Determine the [x, y] coordinate at the center of the cell enclosing the given text.  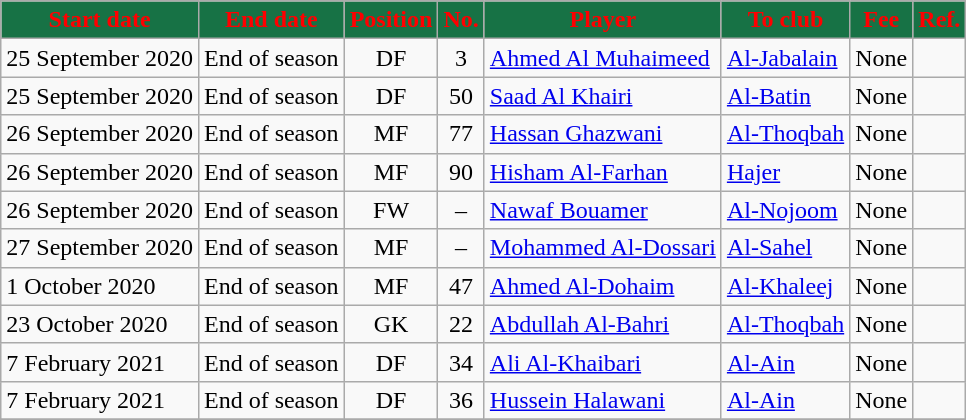
To club [785, 20]
Hussein Halawani [602, 400]
Abdullah Al-Bahri [602, 324]
No. [461, 20]
Start date [100, 20]
Ahmed Al-Dohaim [602, 286]
Al-Batin [785, 96]
End date [271, 20]
Player [602, 20]
Ahmed Al Muhaimeed [602, 58]
Al-Jabalain [785, 58]
34 [461, 362]
36 [461, 400]
22 [461, 324]
Al-Nojoom [785, 210]
Hajer [785, 172]
Ref. [940, 20]
47 [461, 286]
23 October 2020 [100, 324]
Al-Sahel [785, 248]
Al-Khaleej [785, 286]
Fee [882, 20]
Mohammed Al-Dossari [602, 248]
Saad Al Khairi [602, 96]
GK [391, 324]
1 October 2020 [100, 286]
Ali Al-Khaibari [602, 362]
Nawaf Bouamer [602, 210]
Position [391, 20]
Hassan Ghazwani [602, 134]
FW [391, 210]
77 [461, 134]
3 [461, 58]
90 [461, 172]
Hisham Al-Farhan [602, 172]
27 September 2020 [100, 248]
50 [461, 96]
